Search for the cell housing the specified text and yield its [x, y] center coordinate. 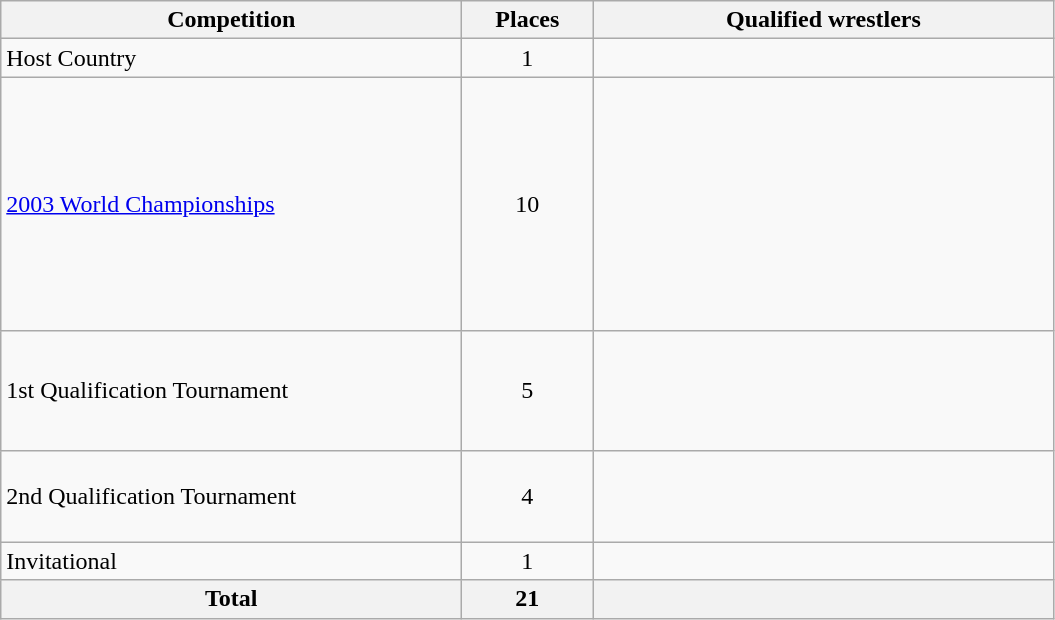
21 [528, 599]
Qualified wrestlers [824, 20]
Total [232, 599]
Host Country [232, 58]
4 [528, 496]
1st Qualification Tournament [232, 390]
2003 World Championships [232, 204]
Invitational [232, 561]
10 [528, 204]
2nd Qualification Tournament [232, 496]
5 [528, 390]
Competition [232, 20]
Places [528, 20]
